Return [x, y] of the center of cell containing provided text 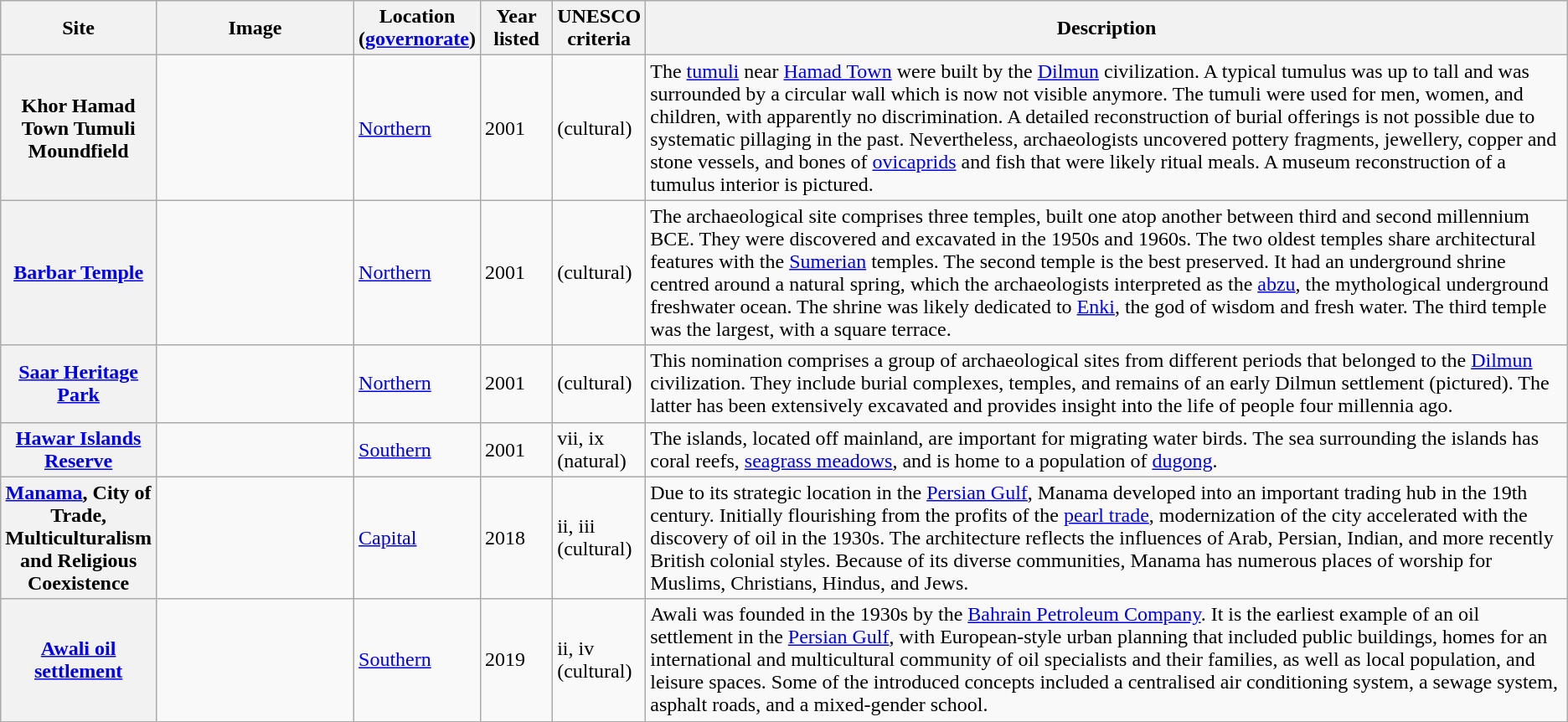
2019 [517, 660]
Barbar Temple [79, 273]
Awali oil settlement [79, 660]
Saar Heritage Park [79, 384]
Hawar Islands Reserve [79, 449]
Manama, City of Trade, Multiculturalism and Religious Coexistence [79, 538]
vii, ix (natural) [600, 449]
Location (governorate) [417, 28]
Description [1107, 28]
ii, iii (cultural) [600, 538]
Site [79, 28]
Image [255, 28]
Khor Hamad Town Tumuli Moundfield [79, 127]
Capital [417, 538]
2018 [517, 538]
ii, iv (cultural) [600, 660]
UNESCO criteria [600, 28]
Year listed [517, 28]
